Scan for the cell matching the given text and deliver its (X, Y) coordinate at center. 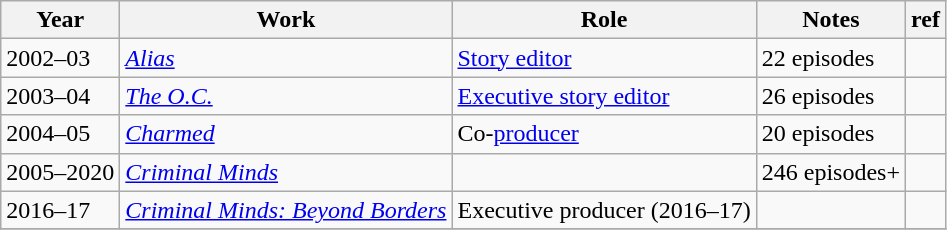
2002–03 (60, 58)
246 episodes+ (830, 172)
Story editor (604, 58)
Role (604, 20)
2003–04 (60, 96)
Year (60, 20)
2005–2020 (60, 172)
Co-producer (604, 134)
The O.C. (286, 96)
22 episodes (830, 58)
Alias (286, 58)
Charmed (286, 134)
Work (286, 20)
Executive producer (2016–17) (604, 210)
Executive story editor (604, 96)
20 episodes (830, 134)
Criminal Minds: Beyond Borders (286, 210)
Notes (830, 20)
Criminal Minds (286, 172)
2004–05 (60, 134)
ref (926, 20)
26 episodes (830, 96)
2016–17 (60, 210)
